For the text-containing cell, return its midpoint in [X, Y] coordinate format. 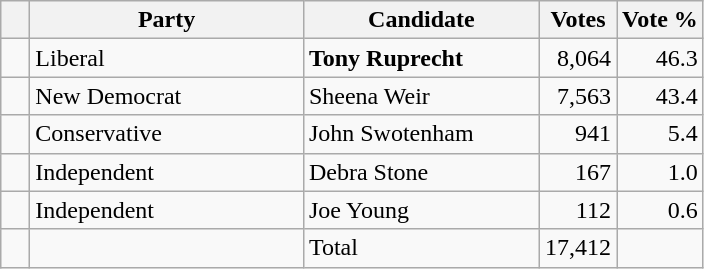
Debra Stone [421, 172]
43.4 [660, 96]
17,412 [578, 248]
New Democrat [167, 96]
941 [578, 134]
7,563 [578, 96]
46.3 [660, 58]
Candidate [421, 20]
Party [167, 20]
Conservative [167, 134]
112 [578, 210]
Tony Ruprecht [421, 58]
Vote % [660, 20]
Total [421, 248]
John Swotenham [421, 134]
Liberal [167, 58]
0.6 [660, 210]
167 [578, 172]
Votes [578, 20]
8,064 [578, 58]
5.4 [660, 134]
Sheena Weir [421, 96]
1.0 [660, 172]
Joe Young [421, 210]
